Find where the given text appears and provide that cell's center as (X, Y) coordinate. 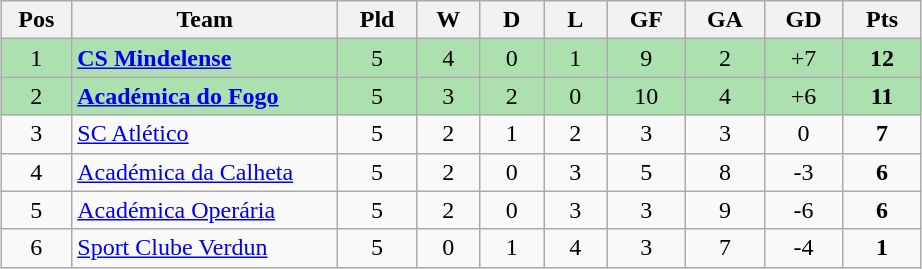
W (448, 20)
8 (726, 172)
10 (646, 96)
Académica da Calheta (205, 172)
Sport Clube Verdun (205, 248)
Pos (36, 20)
-3 (804, 172)
-6 (804, 210)
-4 (804, 248)
D (512, 20)
11 (882, 96)
GF (646, 20)
GA (726, 20)
L (576, 20)
Team (205, 20)
CS Mindelense (205, 58)
Académica do Fogo (205, 96)
Pts (882, 20)
GD (804, 20)
Académica Operária (205, 210)
12 (882, 58)
SC Atlético (205, 134)
+6 (804, 96)
+7 (804, 58)
Pld (378, 20)
